Pinpoint the cell where the given text exists, returning its [x, y] midpoint coordinate. 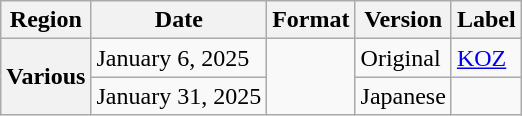
January 31, 2025 [179, 96]
Original [403, 58]
Version [403, 20]
January 6, 2025 [179, 58]
KOZ [486, 58]
Region [46, 20]
Format [311, 20]
Various [46, 77]
Japanese [403, 96]
Label [486, 20]
Date [179, 20]
